From the cell containing the given text, extract its center point as (X, Y) coordinate. 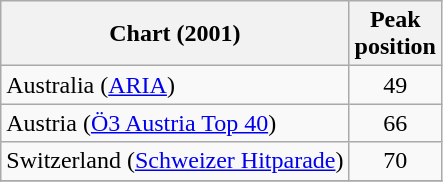
Chart (2001) (175, 34)
70 (395, 161)
Austria (Ö3 Austria Top 40) (175, 123)
66 (395, 123)
Switzerland (Schweizer Hitparade) (175, 161)
Australia (ARIA) (175, 85)
Peakposition (395, 34)
49 (395, 85)
